Identify which cell holds the provided text, then report its (X, Y) central coordinate. 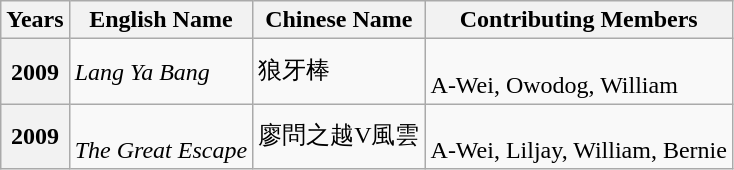
Chinese Name (339, 20)
English Name (160, 20)
Years (35, 20)
廖問之越V風雲 (339, 136)
A-Wei, Liljay, William, Bernie (578, 136)
Contributing Members (578, 20)
Lang Ya Bang (160, 72)
The Great Escape (160, 136)
狼牙棒 (339, 72)
A-Wei, Owodog, William (578, 72)
